Scan for the cell matching the given text and deliver its (X, Y) coordinate at center. 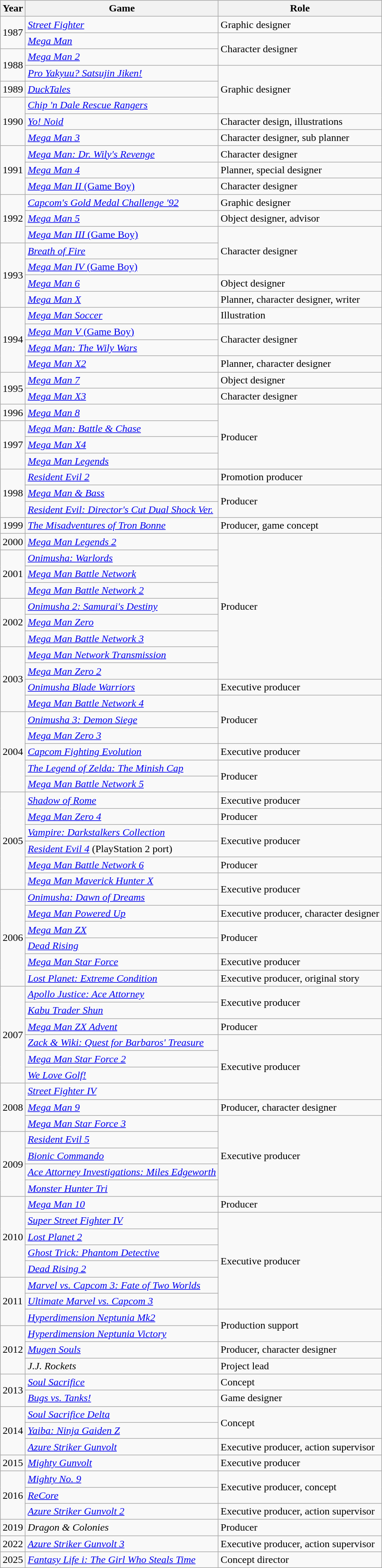
2007 (13, 1035)
2014 (13, 1430)
Mighty Gunvolt (122, 1463)
1998 (13, 493)
Character designer, sub planner (300, 138)
1991 (13, 170)
1999 (13, 526)
1995 (13, 388)
Planner, character designer (300, 364)
Planner, special designer (300, 170)
1993 (13, 275)
Hyperdimension Neptunia Mk2 (122, 1317)
Mega Man Star Force (122, 962)
Breath of Fire (122, 251)
Executive producer, character designer (300, 913)
Azure Striker Gunvolt (122, 1447)
Executive producer, original story (300, 978)
Lost Planet: Extreme Condition (122, 978)
Mega Man Network Transmission (122, 655)
Onimusha: Dawn of Dreams (122, 897)
Resident Evil 4 (PlayStation 2 port) (122, 849)
1989 (13, 89)
The Misadventures of Tron Bonne (122, 526)
2004 (13, 752)
J.J. Rockets (122, 1366)
Promotion producer (300, 477)
Executive producer, concept (300, 1487)
Mega Man Battle Network 5 (122, 784)
Hyperdimension Neptunia Victory (122, 1334)
Mega Man X4 (122, 445)
1994 (13, 340)
Mega Man Powered Up (122, 913)
Mighty No. 9 (122, 1479)
Resident Evil 2 (122, 477)
Mega Man: Dr. Wily's Revenge (122, 154)
Monster Hunter Tri (122, 1188)
1988 (13, 65)
Mega Man III (Game Boy) (122, 235)
Ace Attorney Investigations: Miles Edgeworth (122, 1172)
2012 (13, 1350)
Mega Man ZX Advent (122, 1027)
2001 (13, 574)
Dragon & Colonies (122, 1528)
Street Fighter IV (122, 1091)
Capcom's Gold Medal Challenge '92 (122, 203)
Resident Evil: Director's Cut Dual Shock Ver. (122, 510)
Onimusha: Warlords (122, 558)
Vampire: Darkstalkers Collection (122, 833)
Mega Man Zero 4 (122, 816)
Year (13, 8)
Yaiba: Ninja Gaiden Z (122, 1430)
Mega Man Battle Network 6 (122, 865)
Super Street Fighter IV (122, 1220)
Mega Man: Battle & Chase (122, 428)
Mega Man: The Wily Wars (122, 348)
1997 (13, 445)
Onimusha 3: Demon Siege (122, 720)
Planner, character designer, writer (300, 299)
Concept director (300, 1560)
Kabu Trader Shun (122, 1011)
Mega Man V (Game Boy) (122, 332)
ReCore (122, 1495)
2025 (13, 1560)
Object designer, advisor (300, 219)
Marvel vs. Capcom 3: Fate of Two Worlds (122, 1285)
Resident Evil 5 (122, 1140)
Mega Man IV (Game Boy) (122, 267)
2008 (13, 1107)
Street Fighter (122, 25)
Chip 'n Dale Rescue Rangers (122, 105)
Mega Man Battle Network (122, 574)
2003 (13, 679)
Mega Man 2 (122, 57)
2006 (13, 937)
Mega Man 10 (122, 1204)
Mega Man Battle Network 3 (122, 639)
1987 (13, 33)
2000 (13, 542)
Mega Man Maverick Hunter X (122, 881)
Producer, game concept (300, 526)
Mega Man Zero 2 (122, 671)
Mega Man Battle Network 4 (122, 703)
Bionic Commando (122, 1156)
Soul Sacrifice (122, 1382)
The Legend of Zelda: The Minish Cap (122, 768)
Apollo Justice: Ace Attorney (122, 994)
Production support (300, 1326)
Mega Man 5 (122, 219)
Mega Man (122, 41)
Mega Man Zero 3 (122, 736)
Mega Man 4 (122, 170)
Mega Man X2 (122, 364)
Dead Rising 2 (122, 1269)
Character design, illustrations (300, 121)
Pro Yakyuu? Satsujin Jiken! (122, 73)
Azure Striker Gunvolt 2 (122, 1512)
Lost Planet 2 (122, 1237)
Shadow of Rome (122, 800)
Mega Man Soccer (122, 315)
Mega Man X (122, 299)
Mega Man Star Force 2 (122, 1059)
Onimusha Blade Warriors (122, 687)
2013 (13, 1390)
1996 (13, 412)
2016 (13, 1495)
Mega Man Star Force 3 (122, 1123)
Mega Man 8 (122, 412)
Game designer (300, 1398)
We Love Golf! (122, 1075)
Mega Man Legends (122, 461)
Illustration (300, 315)
Project lead (300, 1366)
Mega Man Legends 2 (122, 542)
2019 (13, 1528)
Soul Sacrifice Delta (122, 1414)
Mega Man Zero (122, 622)
Mega Man II (Game Boy) (122, 186)
2022 (13, 1544)
Mega Man 9 (122, 1107)
Azure Striker Gunvolt 3 (122, 1544)
Mega Man Battle Network 2 (122, 590)
2005 (13, 841)
Ghost Trick: Phantom Detective (122, 1253)
2002 (13, 622)
Mega Man 7 (122, 380)
Zack & Wiki: Quest for Barbaros' Treasure (122, 1043)
2015 (13, 1463)
2010 (13, 1236)
1992 (13, 219)
Mega Man & Bass (122, 493)
Capcom Fighting Evolution (122, 752)
Dead Rising (122, 946)
Mugen Souls (122, 1350)
1990 (13, 121)
Mega Man X3 (122, 396)
DuckTales (122, 89)
Game (122, 8)
Mega Man 6 (122, 283)
Fantasy Life i: The Girl Who Steals Time (122, 1560)
Ultimate Marvel vs. Capcom 3 (122, 1301)
2011 (13, 1301)
2009 (13, 1164)
Mega Man 3 (122, 138)
Onimusha 2: Samurai's Destiny (122, 606)
Role (300, 8)
Mega Man ZX (122, 929)
Bugs vs. Tanks! (122, 1398)
Yo! Noid (122, 121)
